For the text-containing cell, return its midpoint in (X, Y) coordinate format. 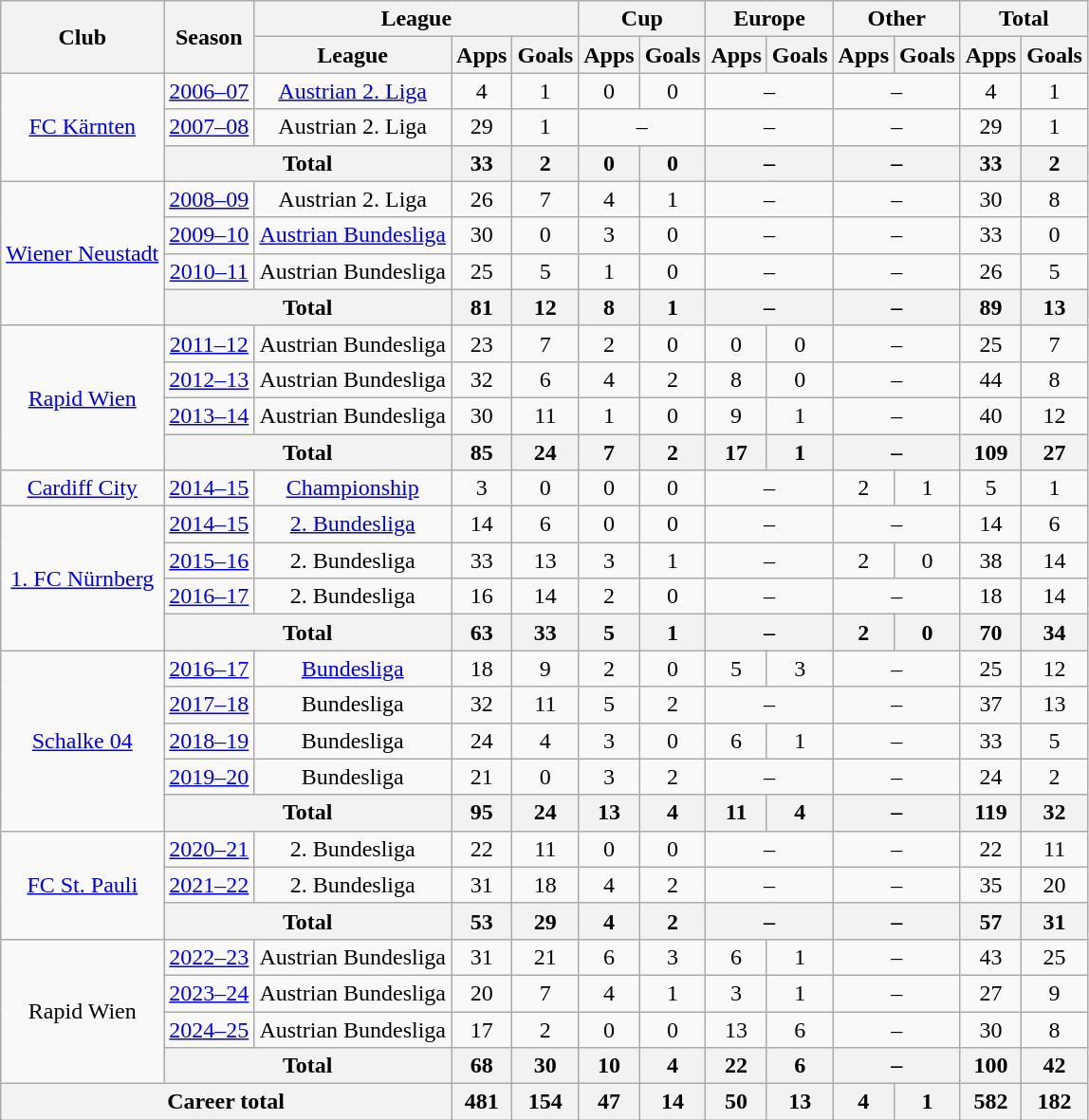
182 (1055, 1102)
35 (990, 885)
2024–25 (209, 1029)
68 (482, 1066)
2013–14 (209, 415)
23 (482, 343)
FC St. Pauli (83, 885)
Other (896, 19)
Cup (642, 19)
Career total (226, 1102)
Club (83, 37)
Cardiff City (83, 488)
38 (990, 560)
2015–16 (209, 560)
Europe (769, 19)
53 (482, 921)
44 (990, 379)
42 (1055, 1066)
85 (482, 452)
2008–09 (209, 199)
Championship (353, 488)
2010–11 (209, 271)
43 (990, 957)
100 (990, 1066)
89 (990, 307)
57 (990, 921)
2009–10 (209, 235)
2007–08 (209, 127)
2017–18 (209, 705)
63 (482, 633)
119 (990, 813)
2018–19 (209, 741)
2012–13 (209, 379)
47 (609, 1102)
2020–21 (209, 849)
95 (482, 813)
16 (482, 597)
Season (209, 37)
50 (736, 1102)
2006–07 (209, 91)
70 (990, 633)
Wiener Neustadt (83, 253)
2019–20 (209, 777)
37 (990, 705)
40 (990, 415)
481 (482, 1102)
2011–12 (209, 343)
81 (482, 307)
Schalke 04 (83, 741)
10 (609, 1066)
FC Kärnten (83, 127)
2021–22 (209, 885)
582 (990, 1102)
34 (1055, 633)
109 (990, 452)
2022–23 (209, 957)
154 (545, 1102)
1. FC Nürnberg (83, 578)
2023–24 (209, 993)
